Provide the [X, Y] coordinate of the cell's center where the given text is located.  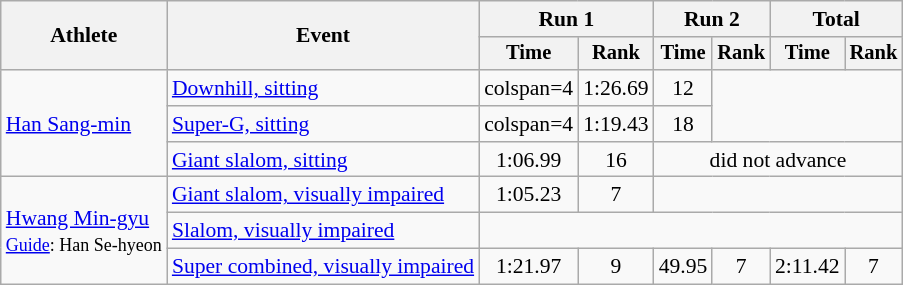
9 [616, 267]
12 [684, 88]
1:21.97 [528, 267]
Athlete [84, 36]
2:11.42 [808, 267]
Downhill, sitting [323, 88]
1:05.23 [528, 195]
Han Sang-min [84, 124]
Slalom, visually impaired [323, 231]
Total [836, 19]
Run 2 [712, 19]
Event [323, 36]
Giant slalom, visually impaired [323, 195]
49.95 [684, 267]
Run 1 [566, 19]
did not advance [778, 160]
1:26.69 [616, 88]
Giant slalom, sitting [323, 160]
1:06.99 [528, 160]
Hwang Min-gyuGuide: Han Se-hyeon [84, 230]
Super-G, sitting [323, 124]
1:19.43 [616, 124]
18 [684, 124]
Super combined, visually impaired [323, 267]
16 [616, 160]
